Return (x, y) of the center of cell containing provided text 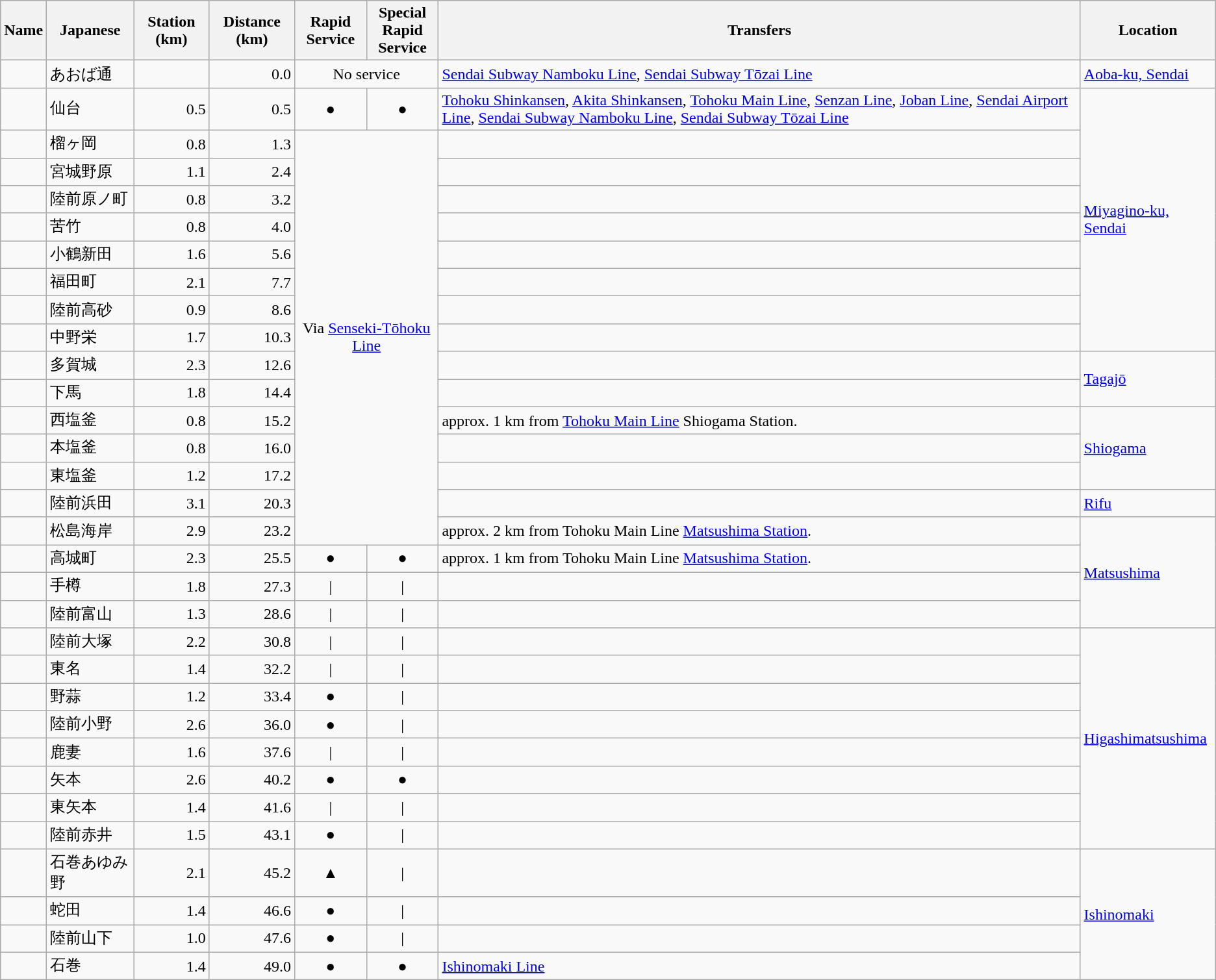
▲ (330, 873)
46.6 (252, 911)
5.6 (252, 255)
36.0 (252, 725)
Aoba-ku, Sendai (1148, 74)
28.6 (252, 614)
松島海岸 (90, 531)
Tagajō (1148, 379)
石巻 (90, 966)
Location (1148, 31)
陸前大塚 (90, 642)
下馬 (90, 394)
Via Senseki-Tōhoku Line (366, 337)
Transfers (759, 31)
陸前山下 (90, 939)
32.2 (252, 669)
Higashimatsushima (1148, 738)
37.6 (252, 752)
野蒜 (90, 697)
中野栄 (90, 338)
7.7 (252, 282)
14.4 (252, 394)
1.5 (171, 835)
approx. 2 km from Tohoku Main Line Matsushima Station. (759, 531)
Sendai Subway Namboku Line, Sendai Subway Tōzai Line (759, 74)
Ishinomaki (1148, 914)
4.0 (252, 227)
30.8 (252, 642)
蛇田 (90, 911)
33.4 (252, 697)
3.1 (171, 504)
Station (km) (171, 31)
17.2 (252, 475)
仙台 (90, 109)
Japanese (90, 31)
Rifu (1148, 504)
高城町 (90, 559)
1.7 (171, 338)
Name (23, 31)
石巻あゆみ野 (90, 873)
多賀城 (90, 365)
あおば通 (90, 74)
東名 (90, 669)
苦竹 (90, 227)
Miyagino-ku, Sendai (1148, 220)
陸前高砂 (90, 310)
陸前赤井 (90, 835)
鹿妻 (90, 752)
本塩釜 (90, 448)
RapidService (330, 31)
15.2 (252, 421)
Matsushima (1148, 572)
2.2 (171, 642)
SpecialRapidService (403, 31)
8.6 (252, 310)
23.2 (252, 531)
Distance (km) (252, 31)
東矢本 (90, 808)
40.2 (252, 779)
Ishinomaki Line (759, 966)
43.1 (252, 835)
東塩釜 (90, 475)
福田町 (90, 282)
47.6 (252, 939)
approx. 1 km from Tohoku Main Line Shiogama Station. (759, 421)
西塩釜 (90, 421)
榴ヶ岡 (90, 144)
49.0 (252, 966)
25.5 (252, 559)
陸前富山 (90, 614)
10.3 (252, 338)
45.2 (252, 873)
陸前原ノ町 (90, 200)
0.0 (252, 74)
20.3 (252, 504)
No service (366, 74)
陸前小野 (90, 725)
41.6 (252, 808)
1.0 (171, 939)
16.0 (252, 448)
12.6 (252, 365)
2.9 (171, 531)
Shiogama (1148, 448)
0.9 (171, 310)
3.2 (252, 200)
2.4 (252, 171)
1.1 (171, 171)
27.3 (252, 586)
陸前浜田 (90, 504)
矢本 (90, 779)
宮城野原 (90, 171)
approx. 1 km from Tohoku Main Line Matsushima Station. (759, 559)
手樽 (90, 586)
小鶴新田 (90, 255)
